Output the (X, Y) coordinate of the center of the cell containing the given text.  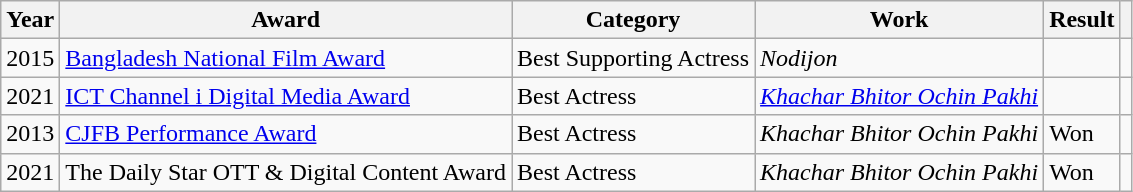
ICT Channel i Digital Media Award (286, 96)
Result (1082, 20)
2013 (30, 134)
Award (286, 20)
Work (900, 20)
Nodijon (900, 58)
Bangladesh National Film Award (286, 58)
Category (634, 20)
2015 (30, 58)
Best Supporting Actress (634, 58)
CJFB Performance Award (286, 134)
Year (30, 20)
The Daily Star OTT & Digital Content Award (286, 172)
